For the text-containing cell, return its midpoint in (x, y) coordinate format. 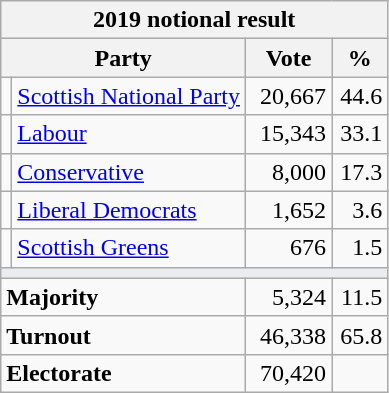
3.6 (360, 210)
15,343 (289, 134)
Scottish National Party (129, 96)
20,667 (289, 96)
33.1 (360, 134)
65.8 (360, 335)
Party (124, 58)
11.5 (360, 297)
676 (289, 248)
8,000 (289, 172)
Liberal Democrats (129, 210)
2019 notional result (194, 20)
44.6 (360, 96)
Labour (129, 134)
Majority (124, 297)
70,420 (289, 373)
Vote (289, 58)
17.3 (360, 172)
Electorate (124, 373)
Conservative (129, 172)
46,338 (289, 335)
5,324 (289, 297)
% (360, 58)
Turnout (124, 335)
Scottish Greens (129, 248)
1.5 (360, 248)
1,652 (289, 210)
